Provide the [X, Y] coordinate of the cell's center where the given text is located.  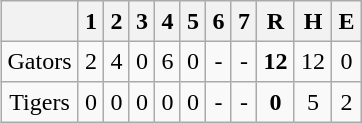
E [347, 21]
Gators [40, 61]
R [276, 21]
1 [91, 21]
7 [244, 21]
3 [142, 21]
H [313, 21]
Tigers [40, 102]
